Extract the [x, y] coordinate from the center of the cell holding the provided text.  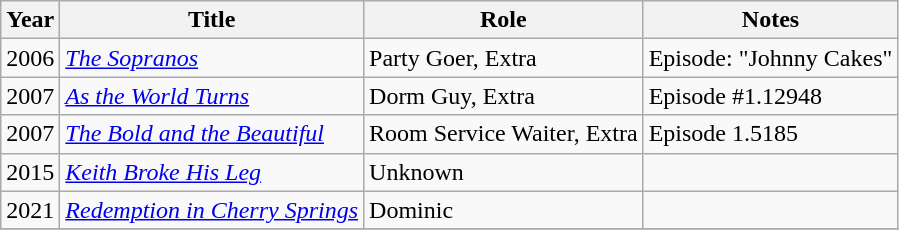
Notes [770, 20]
Year [30, 20]
2015 [30, 172]
2006 [30, 58]
Keith Broke His Leg [212, 172]
2021 [30, 210]
Episode 1.5185 [770, 134]
Dorm Guy, Extra [504, 96]
Unknown [504, 172]
Dominic [504, 210]
Room Service Waiter, Extra [504, 134]
Episode: "Johnny Cakes" [770, 58]
Title [212, 20]
Redemption in Cherry Springs [212, 210]
The Bold and the Beautiful [212, 134]
Party Goer, Extra [504, 58]
As the World Turns [212, 96]
Role [504, 20]
Episode #1.12948 [770, 96]
The Sopranos [212, 58]
